Scan for the cell matching the given text and deliver its (x, y) coordinate at center. 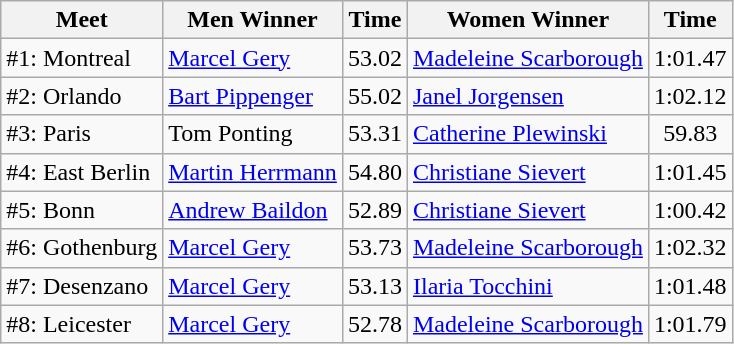
#3: Paris (82, 134)
1:00.42 (690, 210)
#6: Gothenburg (82, 248)
53.73 (374, 248)
Catherine Plewinski (528, 134)
53.31 (374, 134)
Andrew Baildon (253, 210)
#7: Desenzano (82, 286)
Tom Ponting (253, 134)
59.83 (690, 134)
52.89 (374, 210)
Janel Jorgensen (528, 96)
#2: Orlando (82, 96)
1:01.48 (690, 286)
#8: Leicester (82, 324)
Martin Herrmann (253, 172)
1:01.45 (690, 172)
#1: Montreal (82, 58)
Men Winner (253, 20)
Women Winner (528, 20)
53.02 (374, 58)
52.78 (374, 324)
#4: East Berlin (82, 172)
1:02.32 (690, 248)
53.13 (374, 286)
1:01.79 (690, 324)
Meet (82, 20)
1:01.47 (690, 58)
Ilaria Tocchini (528, 286)
#5: Bonn (82, 210)
54.80 (374, 172)
1:02.12 (690, 96)
Bart Pippenger (253, 96)
55.02 (374, 96)
